Locate the cell with the specified text and output its [x, y] center coordinate. 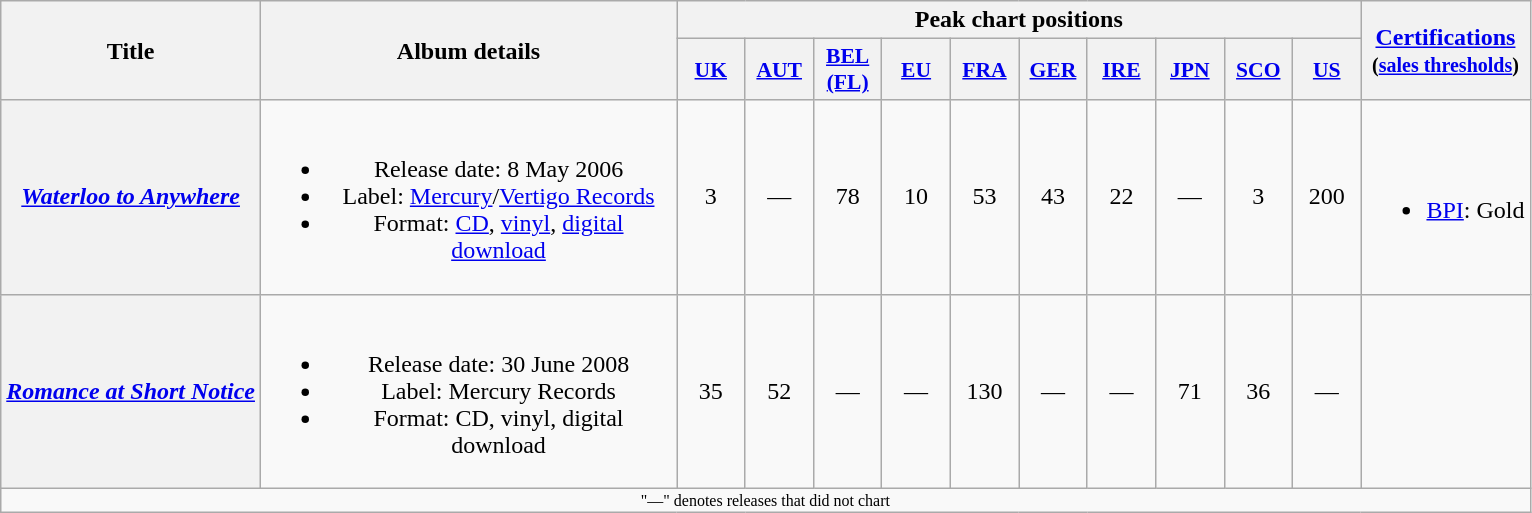
Romance at Short Notice [131, 391]
BPI: Gold [1446, 197]
Peak chart positions [1019, 20]
78 [847, 197]
IRE [1121, 70]
JPN [1190, 70]
Title [131, 50]
EU [916, 70]
200 [1326, 197]
FRA [984, 70]
43 [1053, 197]
Certifications(sales thresholds) [1446, 50]
"—" denotes releases that did not chart [766, 500]
Release date: 30 June 2008Label: Mercury RecordsFormat: CD, vinyl, digital download [468, 391]
36 [1258, 391]
Waterloo to Anywhere [131, 197]
UK [711, 70]
71 [1190, 391]
US [1326, 70]
10 [916, 197]
53 [984, 197]
130 [984, 391]
AUT [779, 70]
BEL(FL) [847, 70]
GER [1053, 70]
22 [1121, 197]
35 [711, 391]
SCO [1258, 70]
Release date: 8 May 2006Label: Mercury/Vertigo RecordsFormat: CD, vinyl, digital download [468, 197]
52 [779, 391]
Album details [468, 50]
